Capture the cell that displays the provided text and extract its (X, Y) central coordinate. 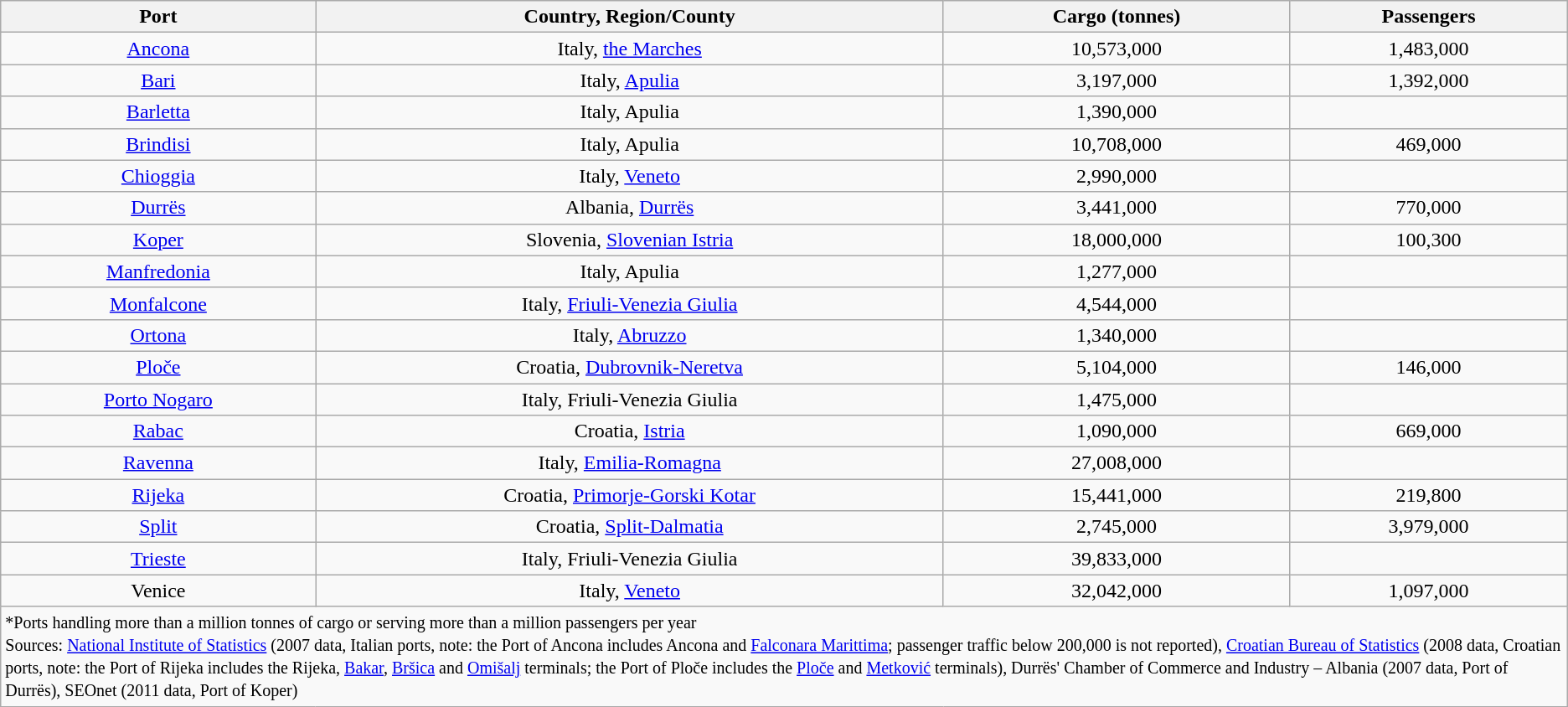
1,277,000 (1116, 271)
146,000 (1429, 367)
Croatia, Dubrovnik-Neretva (630, 367)
Port (158, 17)
39,833,000 (1116, 559)
Durrës (158, 208)
1,097,000 (1429, 591)
Koper (158, 240)
Venice (158, 591)
Passengers (1429, 17)
Country, Region/County (630, 17)
4,544,000 (1116, 303)
Italy, Abruzzo (630, 335)
27,008,000 (1116, 463)
2,745,000 (1116, 527)
1,392,000 (1429, 80)
469,000 (1429, 144)
1,390,000 (1116, 112)
Chioggia (158, 176)
15,441,000 (1116, 495)
Ravenna (158, 463)
1,090,000 (1116, 431)
Split (158, 527)
Croatia, Istria (630, 431)
18,000,000 (1116, 240)
Monfalcone (158, 303)
Porto Nogaro (158, 400)
Slovenia, Slovenian Istria (630, 240)
1,340,000 (1116, 335)
Italy, the Marches (630, 49)
Bari (158, 80)
32,042,000 (1116, 591)
Croatia, Split-Dalmatia (630, 527)
Ploče (158, 367)
Brindisi (158, 144)
3,979,000 (1429, 527)
5,104,000 (1116, 367)
1,483,000 (1429, 49)
669,000 (1429, 431)
10,573,000 (1116, 49)
Croatia, Primorje-Gorski Kotar (630, 495)
Manfredonia (158, 271)
1,475,000 (1116, 400)
Ancona (158, 49)
Rabac (158, 431)
3,441,000 (1116, 208)
Cargo (tonnes) (1116, 17)
10,708,000 (1116, 144)
Barletta (158, 112)
Albania, Durrës (630, 208)
219,800 (1429, 495)
Ortona (158, 335)
Rijeka (158, 495)
770,000 (1429, 208)
Trieste (158, 559)
100,300 (1429, 240)
2,990,000 (1116, 176)
Italy, Emilia-Romagna (630, 463)
3,197,000 (1116, 80)
